Return (X, Y) of the center of cell containing provided text 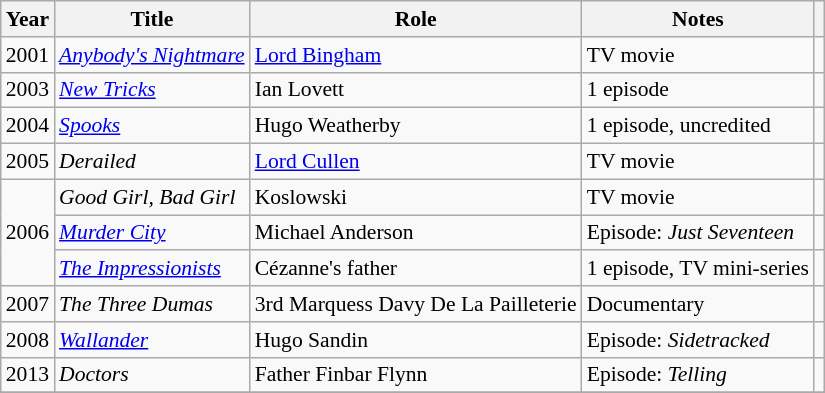
Year (28, 19)
2005 (28, 162)
Hugo Weatherby (416, 126)
Episode: Just Seventeen (698, 233)
Hugo Sandin (416, 340)
2003 (28, 90)
Koslowski (416, 197)
Ian Lovett (416, 90)
Cézanne's father (416, 269)
2013 (28, 375)
2004 (28, 126)
1 episode, TV mini-series (698, 269)
2008 (28, 340)
2001 (28, 55)
Episode: Sidetracked (698, 340)
Episode: Telling (698, 375)
2006 (28, 232)
1 episode, uncredited (698, 126)
3rd Marquess Davy De La Pailleterie (416, 304)
Good Girl, Bad Girl (152, 197)
Wallander (152, 340)
2007 (28, 304)
Michael Anderson (416, 233)
Lord Cullen (416, 162)
New Tricks (152, 90)
1 episode (698, 90)
Murder City (152, 233)
The Three Dumas (152, 304)
Lord Bingham (416, 55)
Spooks (152, 126)
Doctors (152, 375)
Role (416, 19)
Notes (698, 19)
Derailed (152, 162)
Documentary (698, 304)
Anybody's Nightmare (152, 55)
The Impressionists (152, 269)
Title (152, 19)
Father Finbar Flynn (416, 375)
